Return the (X, Y) coordinate for the center point of the cell that contains the specified text.  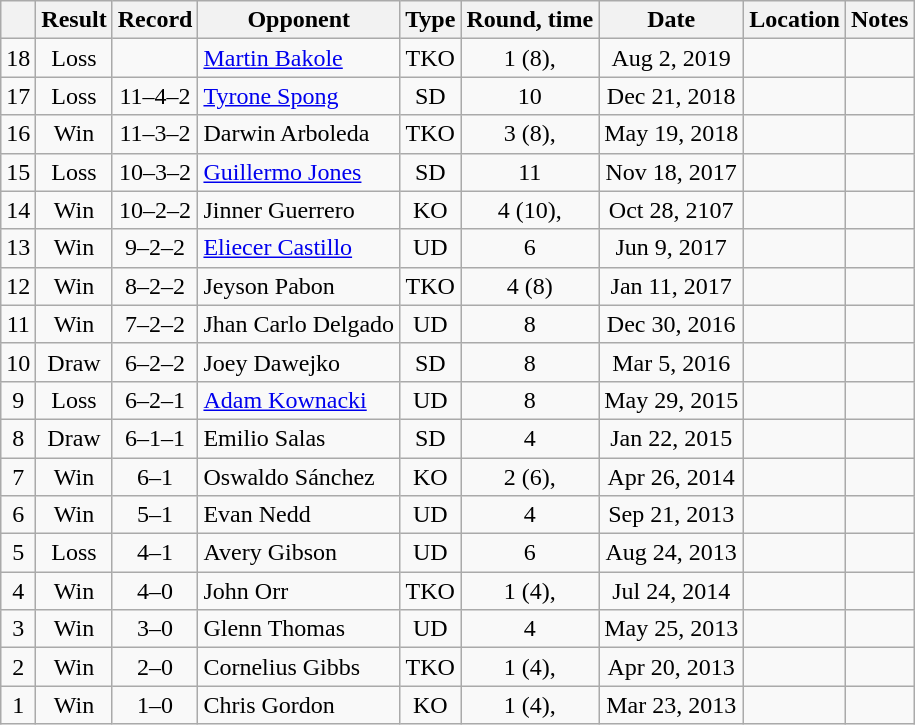
6–2–1 (155, 400)
Mar 23, 2013 (672, 705)
Jan 22, 2015 (672, 438)
Dec 21, 2018 (672, 96)
1–0 (155, 705)
4 (10), (530, 210)
11–4–2 (155, 96)
3–0 (155, 629)
John Orr (299, 591)
Jinner Guerrero (299, 210)
7 (18, 477)
6–1 (155, 477)
Notes (879, 20)
Apr 20, 2013 (672, 667)
May 25, 2013 (672, 629)
Opponent (299, 20)
13 (18, 248)
5 (18, 553)
May 29, 2015 (672, 400)
Apr 26, 2014 (672, 477)
5–1 (155, 515)
Tyrone Spong (299, 96)
Jeyson Pabon (299, 286)
14 (18, 210)
Darwin Arboleda (299, 134)
Jun 9, 2017 (672, 248)
Aug 24, 2013 (672, 553)
Avery Gibson (299, 553)
Emilio Salas (299, 438)
Location (795, 20)
18 (18, 58)
Chris Gordon (299, 705)
Round, time (530, 20)
3 (8), (530, 134)
Date (672, 20)
Jan 11, 2017 (672, 286)
Nov 18, 2017 (672, 172)
10–3–2 (155, 172)
2 (18, 667)
Aug 2, 2019 (672, 58)
Guillermo Jones (299, 172)
Evan Nedd (299, 515)
Jul 24, 2014 (672, 591)
7–2–2 (155, 324)
1 (8), (530, 58)
8–2–2 (155, 286)
Adam Kownacki (299, 400)
9 (18, 400)
16 (18, 134)
Oct 28, 2107 (672, 210)
15 (18, 172)
4 (8) (530, 286)
2 (6), (530, 477)
Martin Bakole (299, 58)
Joey Dawejko (299, 362)
Type (430, 20)
Glenn Thomas (299, 629)
4–0 (155, 591)
Dec 30, 2016 (672, 324)
Record (155, 20)
12 (18, 286)
Mar 5, 2016 (672, 362)
6–1–1 (155, 438)
11–3–2 (155, 134)
4–1 (155, 553)
3 (18, 629)
Sep 21, 2013 (672, 515)
May 19, 2018 (672, 134)
Jhan Carlo Delgado (299, 324)
Eliecer Castillo (299, 248)
17 (18, 96)
10–2–2 (155, 210)
6–2–2 (155, 362)
Oswaldo Sánchez (299, 477)
9–2–2 (155, 248)
2–0 (155, 667)
Result (74, 20)
1 (18, 705)
Cornelius Gibbs (299, 667)
